Extract the [x, y] coordinate from the center of the cell holding the provided text.  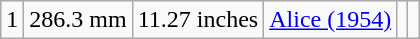
286.3 mm [78, 20]
Alice (1954) [330, 20]
1 [12, 20]
11.27 inches [198, 20]
